Extract the [X, Y] coordinate from the center of the cell holding the provided text.  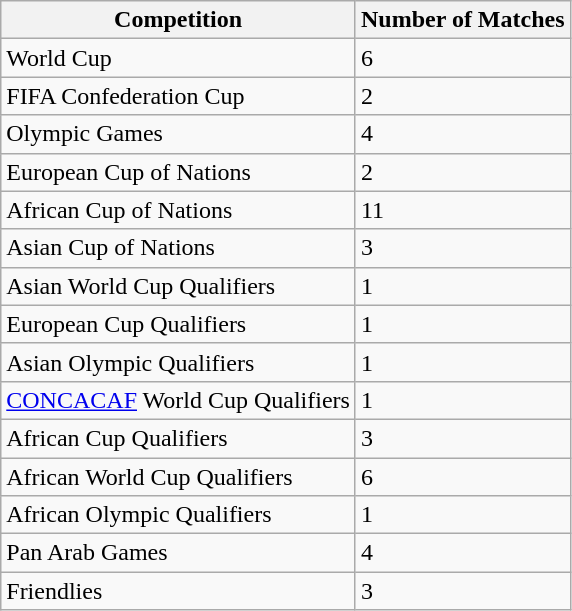
11 [462, 210]
FIFA Confederation Cup [178, 96]
Pan Arab Games [178, 553]
African Cup Qualifiers [178, 438]
European Cup of Nations [178, 172]
Asian World Cup Qualifiers [178, 286]
Friendlies [178, 591]
African World Cup Qualifiers [178, 477]
World Cup [178, 58]
Olympic Games [178, 134]
European Cup Qualifiers [178, 324]
African Cup of Nations [178, 210]
Number of Matches [462, 20]
Asian Cup of Nations [178, 248]
Competition [178, 20]
CONCACAF World Cup Qualifiers [178, 400]
Asian Olympic Qualifiers [178, 362]
African Olympic Qualifiers [178, 515]
